From the cell containing the given text, extract its center point as [x, y] coordinate. 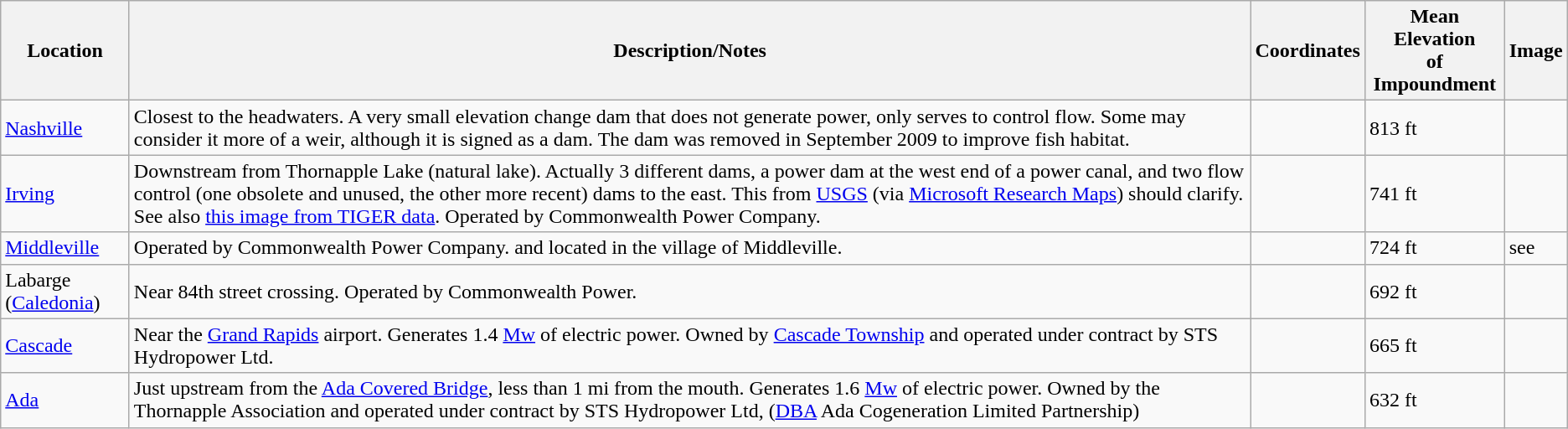
813 ft [1434, 127]
692 ft [1434, 292]
741 ft [1434, 194]
Coordinates [1308, 50]
Nashville [65, 127]
Near 84th street crossing. Operated by Commonwealth Power. [690, 292]
Cascade [65, 345]
Near the Grand Rapids airport. Generates 1.4 Mw of electric power. Owned by Cascade Township and operated under contract by STS Hydropower Ltd. [690, 345]
724 ft [1434, 248]
Irving [65, 194]
see [1536, 248]
665 ft [1434, 345]
Operated by Commonwealth Power Company. and located in the village of Middleville. [690, 248]
Labarge (Caledonia) [65, 292]
Middleville [65, 248]
Description/Notes [690, 50]
632 ft [1434, 401]
Image [1536, 50]
Location [65, 50]
Ada [65, 401]
Mean Elevationof Impoundment [1434, 50]
